Locate the cell with the specified text and output its (x, y) center coordinate. 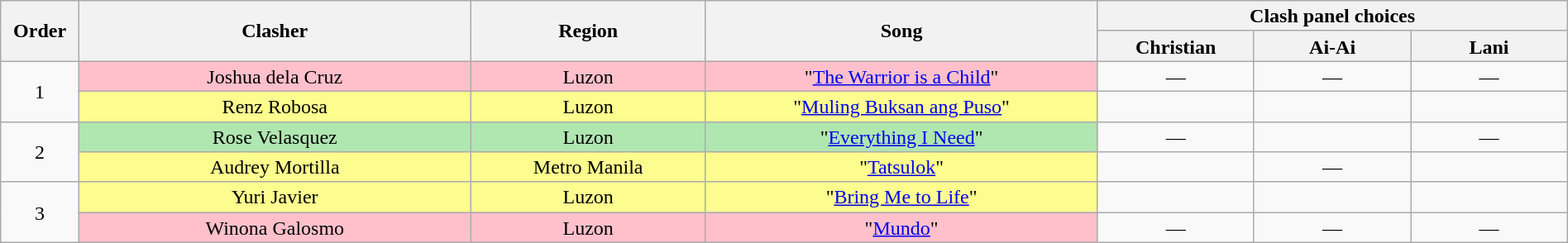
1 (40, 91)
Order (40, 31)
Song (901, 31)
Lani (1489, 46)
Yuri Javier (275, 197)
Clasher (275, 31)
"Bring Me to Life" (901, 197)
"Mundo" (901, 228)
"Muling Buksan ang Puso" (901, 106)
Audrey Mortilla (275, 167)
Ai-Ai (1331, 46)
Christian (1176, 46)
Rose Velasquez (275, 137)
Metro Manila (588, 167)
Winona Galosmo (275, 228)
Joshua dela Cruz (275, 76)
"Tatsulok" (901, 167)
Region (588, 31)
"Everything I Need" (901, 137)
Clash panel choices (1332, 17)
"The Warrior is a Child" (901, 76)
3 (40, 212)
2 (40, 152)
Renz Robosa (275, 106)
